Pinpoint the cell where the given text exists, returning its (x, y) midpoint coordinate. 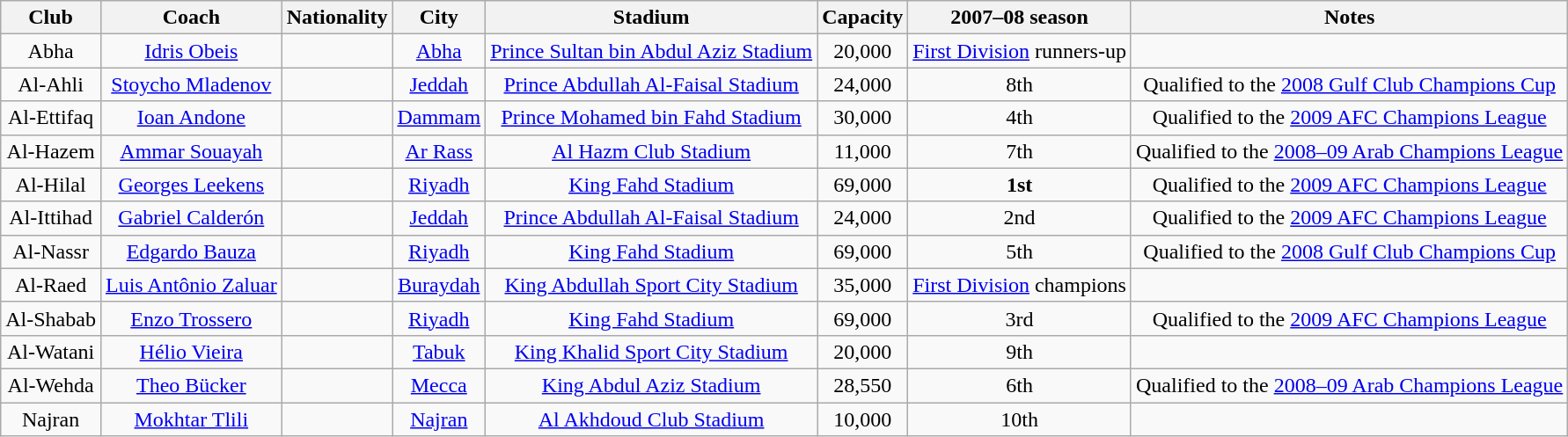
Tabuk (439, 352)
Mokhtar Tlili (191, 419)
Al-Watani (51, 352)
First Division champions (1020, 285)
Edgardo Bauza (191, 251)
Notes (1349, 18)
Al-Ahli (51, 84)
2nd (1020, 218)
Hélio Vieira (191, 352)
Al-Ittihad (51, 218)
5th (1020, 251)
30,000 (862, 118)
Al-Raed (51, 285)
King Khalid Sport City Stadium (651, 352)
Ammar Souayah (191, 151)
King Abdul Aziz Stadium (651, 385)
11,000 (862, 151)
Al-Ettifaq (51, 118)
Luis Antônio Zaluar (191, 285)
Capacity (862, 18)
Stadium (651, 18)
Theo Bücker (191, 385)
Ioan Andone (191, 118)
10,000 (862, 419)
2007–08 season (1020, 18)
King Abdullah Sport City Stadium (651, 285)
3rd (1020, 318)
35,000 (862, 285)
Nationality (337, 18)
Al-Wehda (51, 385)
Al-Shabab (51, 318)
8th (1020, 84)
First Division runners-up (1020, 51)
7th (1020, 151)
10th (1020, 419)
Al-Hilal (51, 185)
Gabriel Calderón (191, 218)
Prince Mohamed bin Fahd Stadium (651, 118)
Buraydah (439, 285)
28,550 (862, 385)
Al-Nassr (51, 251)
Enzo Trossero (191, 318)
Al-Hazem (51, 151)
Coach (191, 18)
Idris Obeis (191, 51)
Stoycho Mladenov (191, 84)
1st (1020, 185)
9th (1020, 352)
Al Akhdoud Club Stadium (651, 419)
4th (1020, 118)
Club (51, 18)
Georges Leekens (191, 185)
Dammam (439, 118)
Ar Rass (439, 151)
Prince Sultan bin Abdul Aziz Stadium (651, 51)
Mecca (439, 385)
6th (1020, 385)
City (439, 18)
Al Hazm Club Stadium (651, 151)
